Extract the [X, Y] coordinate from the center of the cell holding the provided text.  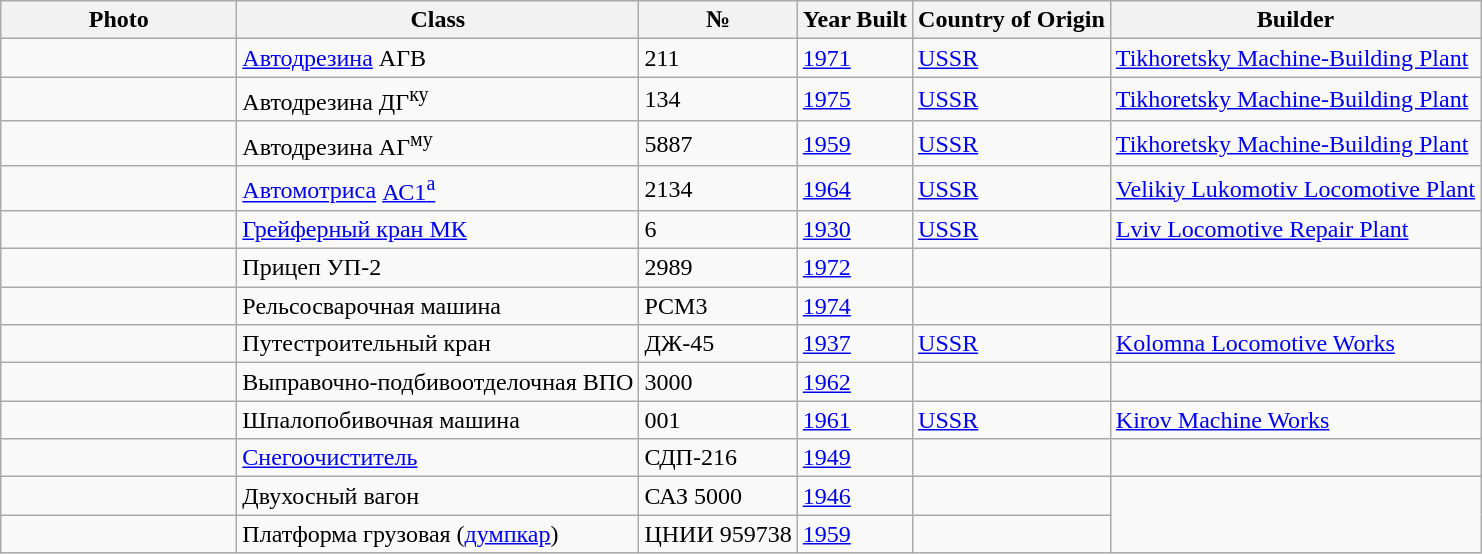
Lviv Locomotive Repair Plant [1295, 230]
134 [718, 100]
Рельсосварочная машина [438, 306]
Photo [119, 20]
Автодрезина АГВ [438, 58]
Выправочно-подбивоотделочная ВПО [438, 382]
Class [438, 20]
1974 [854, 306]
САЗ 5000 [718, 496]
001 [718, 420]
Builder [1295, 20]
РСМ3 [718, 306]
Двухосный вагон [438, 496]
1964 [854, 188]
Путестроительный кран [438, 344]
Шпалопобивочная машина [438, 420]
3000 [718, 382]
Kolomna Locomotive Works [1295, 344]
1946 [854, 496]
1962 [854, 382]
Снегоочиститель [438, 458]
Velikiy Lukomotiv Locomotive Plant [1295, 188]
Грейферный кран МК [438, 230]
Прицеп УП-2 [438, 268]
211 [718, 58]
Country of Origin [1012, 20]
1937 [854, 344]
1930 [854, 230]
Kirov Machine Works [1295, 420]
1972 [854, 268]
Платформа грузовая (думпкар) [438, 534]
2989 [718, 268]
6 [718, 230]
2134 [718, 188]
ДЖ-45 [718, 344]
ЦНИИ 959738 [718, 534]
Автодрезина АГму [438, 144]
1961 [854, 420]
СДП-216 [718, 458]
Автодрезина ДГку [438, 100]
1971 [854, 58]
1949 [854, 458]
Автомотриса АС1а [438, 188]
Year Built [854, 20]
№ [718, 20]
5887 [718, 144]
1975 [854, 100]
